Output the (X, Y) coordinate of the center of the cell containing the given text.  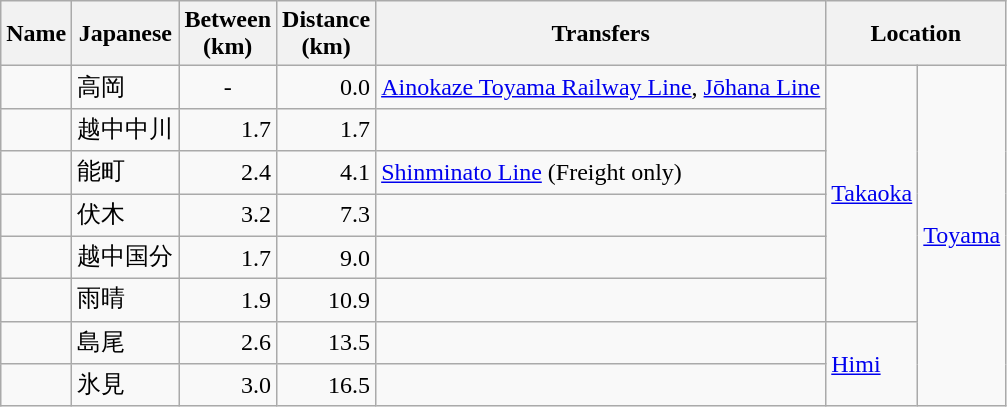
0.0 (326, 88)
雨晴 (126, 300)
Distance(km) (326, 34)
4.1 (326, 172)
越中国分 (126, 258)
Name (36, 34)
伏木 (126, 216)
Toyama (962, 236)
- (228, 88)
氷見 (126, 386)
越中中川 (126, 130)
高岡 (126, 88)
2.6 (228, 342)
16.5 (326, 386)
10.9 (326, 300)
9.0 (326, 258)
1.9 (228, 300)
3.2 (228, 216)
3.0 (228, 386)
2.4 (228, 172)
Shinminato Line (Freight only) (601, 172)
能町 (126, 172)
島尾 (126, 342)
Ainokaze Toyama Railway Line, Jōhana Line (601, 88)
Transfers (601, 34)
Japanese (126, 34)
Location (916, 34)
7.3 (326, 216)
Takaoka (872, 194)
Between(km) (228, 34)
13.5 (326, 342)
Himi (872, 364)
